Locate the cell with the specified text and output its [x, y] center coordinate. 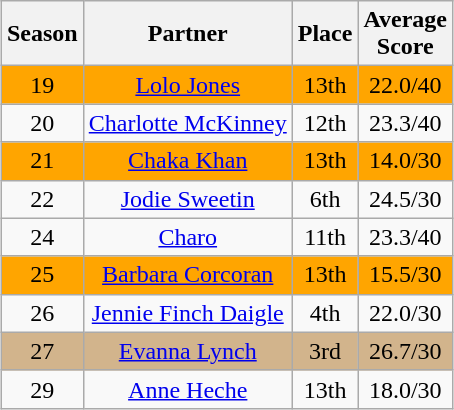
Season [42, 34]
4th [325, 313]
20 [42, 123]
Anne Heche [188, 389]
24 [42, 237]
Partner [188, 34]
18.0/30 [406, 389]
Charlotte McKinney [188, 123]
Average Score [406, 34]
Barbara Corcoran [188, 275]
12th [325, 123]
29 [42, 389]
Charo [188, 237]
27 [42, 351]
14.0/30 [406, 161]
11th [325, 237]
25 [42, 275]
21 [42, 161]
15.5/30 [406, 275]
Chaka Khan [188, 161]
22 [42, 199]
26 [42, 313]
Evanna Lynch [188, 351]
26.7/30 [406, 351]
Jodie Sweetin [188, 199]
24.5/30 [406, 199]
19 [42, 85]
3rd [325, 351]
6th [325, 199]
Lolo Jones [188, 85]
22.0/30 [406, 313]
Place [325, 34]
22.0/40 [406, 85]
Jennie Finch Daigle [188, 313]
